Extract the [X, Y] coordinate from the center of the cell holding the provided text.  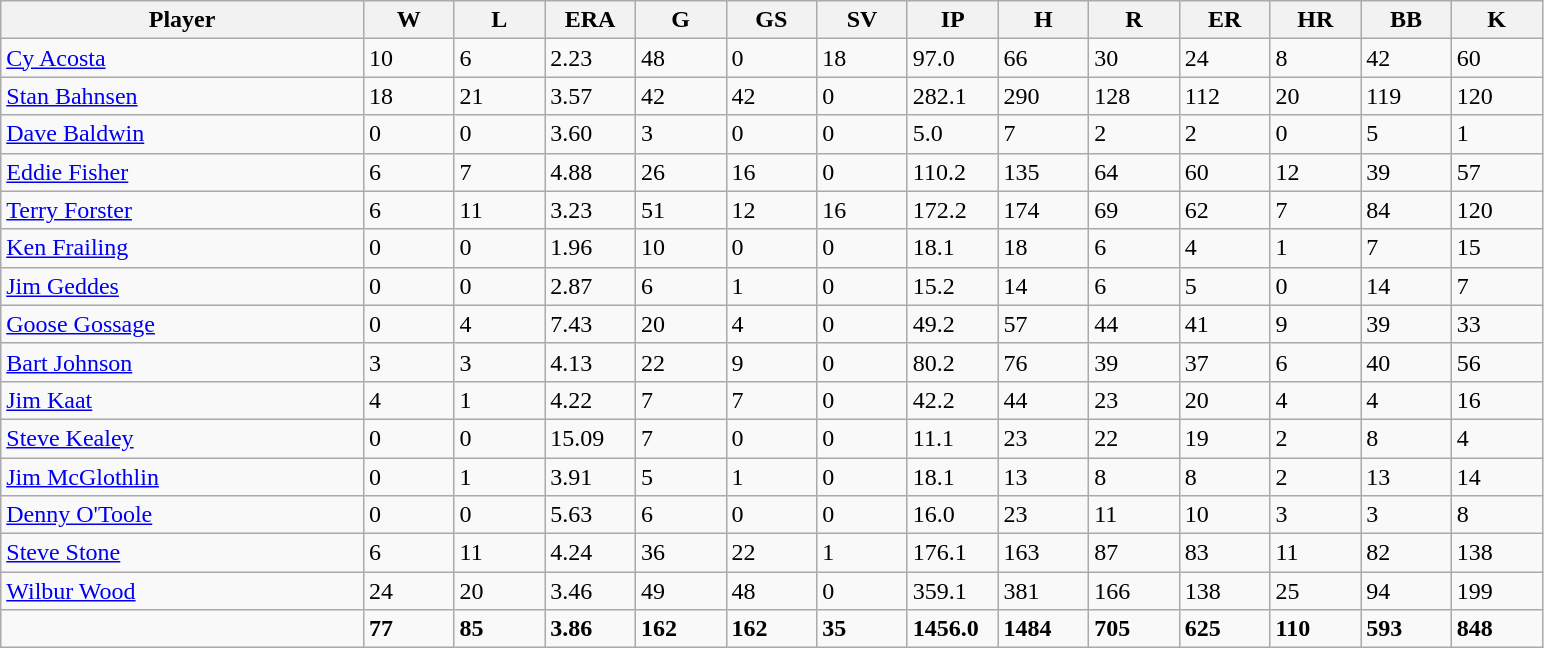
66 [1044, 58]
33 [1496, 324]
4.22 [590, 400]
176.1 [952, 553]
Bart Johnson [182, 362]
37 [1224, 362]
76 [1044, 362]
K [1496, 20]
Jim Geddes [182, 286]
Wilbur Wood [182, 591]
199 [1496, 591]
49 [680, 591]
4.24 [590, 553]
30 [1134, 58]
BB [1406, 20]
172.2 [952, 210]
35 [862, 629]
21 [500, 96]
62 [1224, 210]
Goose Gossage [182, 324]
128 [1134, 96]
110 [1316, 629]
15.09 [590, 438]
85 [500, 629]
11.1 [952, 438]
Steve Kealey [182, 438]
4.88 [590, 172]
69 [1134, 210]
36 [680, 553]
5.0 [952, 134]
IP [952, 20]
3.91 [590, 477]
Stan Bahnsen [182, 96]
290 [1044, 96]
Ken Frailing [182, 248]
7.43 [590, 324]
16.0 [952, 515]
80.2 [952, 362]
G [680, 20]
112 [1224, 96]
97.0 [952, 58]
1484 [1044, 629]
174 [1044, 210]
41 [1224, 324]
ERA [590, 20]
25 [1316, 591]
84 [1406, 210]
42.2 [952, 400]
87 [1134, 553]
82 [1406, 553]
Jim Kaat [182, 400]
Steve Stone [182, 553]
3.60 [590, 134]
1.96 [590, 248]
GS [772, 20]
625 [1224, 629]
359.1 [952, 591]
ER [1224, 20]
49.2 [952, 324]
W [408, 20]
Player [182, 20]
Denny O'Toole [182, 515]
110.2 [952, 172]
Dave Baldwin [182, 134]
L [500, 20]
HR [1316, 20]
26 [680, 172]
135 [1044, 172]
Eddie Fisher [182, 172]
848 [1496, 629]
77 [408, 629]
3.86 [590, 629]
19 [1224, 438]
R [1134, 20]
5.63 [590, 515]
Terry Forster [182, 210]
2.23 [590, 58]
H [1044, 20]
Jim McGlothlin [182, 477]
64 [1134, 172]
Cy Acosta [182, 58]
3.46 [590, 591]
1456.0 [952, 629]
15.2 [952, 286]
163 [1044, 553]
282.1 [952, 96]
593 [1406, 629]
705 [1134, 629]
3.23 [590, 210]
166 [1134, 591]
56 [1496, 362]
119 [1406, 96]
40 [1406, 362]
83 [1224, 553]
381 [1044, 591]
3.57 [590, 96]
15 [1496, 248]
SV [862, 20]
4.13 [590, 362]
51 [680, 210]
94 [1406, 591]
2.87 [590, 286]
